Return [X, Y] of the center of cell containing provided text 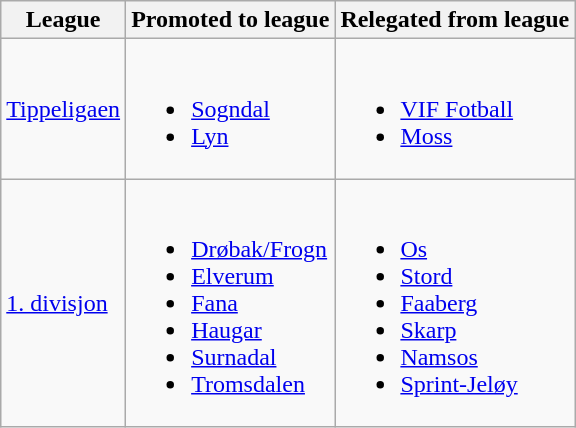
Relegated from league [455, 20]
OsStordFaabergSkarpNamsosSprint-Jeløy [455, 303]
VIF FotballMoss [455, 109]
League [64, 20]
Promoted to league [230, 20]
Tippeligaen [64, 109]
1. divisjon [64, 303]
Drøbak/FrognElverumFanaHaugarSurnadalTromsdalen [230, 303]
SogndalLyn [230, 109]
